Return (X, Y) of the center of cell containing provided text 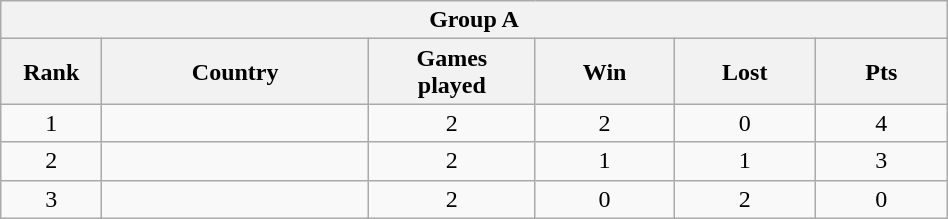
Pts (881, 72)
Games played (452, 72)
Win (604, 72)
4 (881, 123)
Rank (52, 72)
Country (236, 72)
Lost (744, 72)
Group A (474, 20)
